For the text-containing cell, return its midpoint in (x, y) coordinate format. 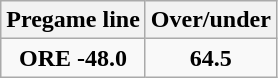
Over/under (210, 20)
ORE -48.0 (74, 58)
Pregame line (74, 20)
64.5 (210, 58)
